Identify which cell holds the provided text, then report its (x, y) central coordinate. 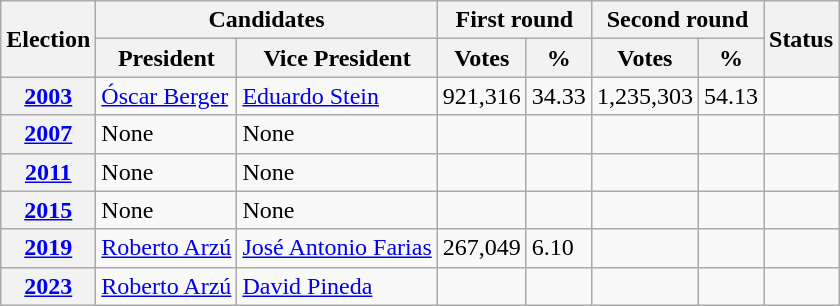
267,049 (482, 248)
Election (48, 39)
54.13 (730, 96)
Status (802, 39)
34.33 (558, 96)
921,316 (482, 96)
Eduardo Stein (337, 96)
Second round (677, 20)
6.10 (558, 248)
First round (514, 20)
2023 (48, 286)
2003 (48, 96)
2015 (48, 210)
2011 (48, 172)
2019 (48, 248)
President (166, 58)
1,235,303 (644, 96)
Vice President (337, 58)
José Antonio Farias (337, 248)
Óscar Berger (166, 96)
David Pineda (337, 286)
2007 (48, 134)
Candidates (266, 20)
